Find where the given text appears and provide that cell's center as (X, Y) coordinate. 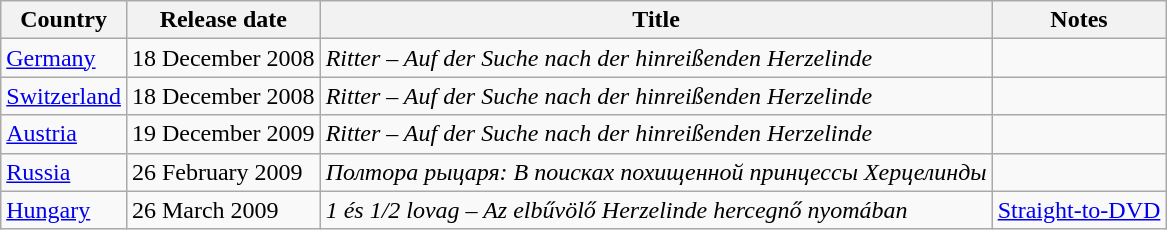
Straight-to-DVD (1079, 210)
Austria (64, 134)
Notes (1079, 20)
Switzerland (64, 96)
26 February 2009 (223, 172)
Germany (64, 58)
19 December 2009 (223, 134)
1 és 1/2 lovag – Az elbűvölő Herzelinde hercegnő nyomában (656, 210)
Полтора рыцаря: В поисках похищенной принцессы Херцелинды (656, 172)
Hungary (64, 210)
Country (64, 20)
26 March 2009 (223, 210)
Release date (223, 20)
Russia (64, 172)
Title (656, 20)
